Detect which cell encompasses the target text, then output its (X, Y) center coordinate. 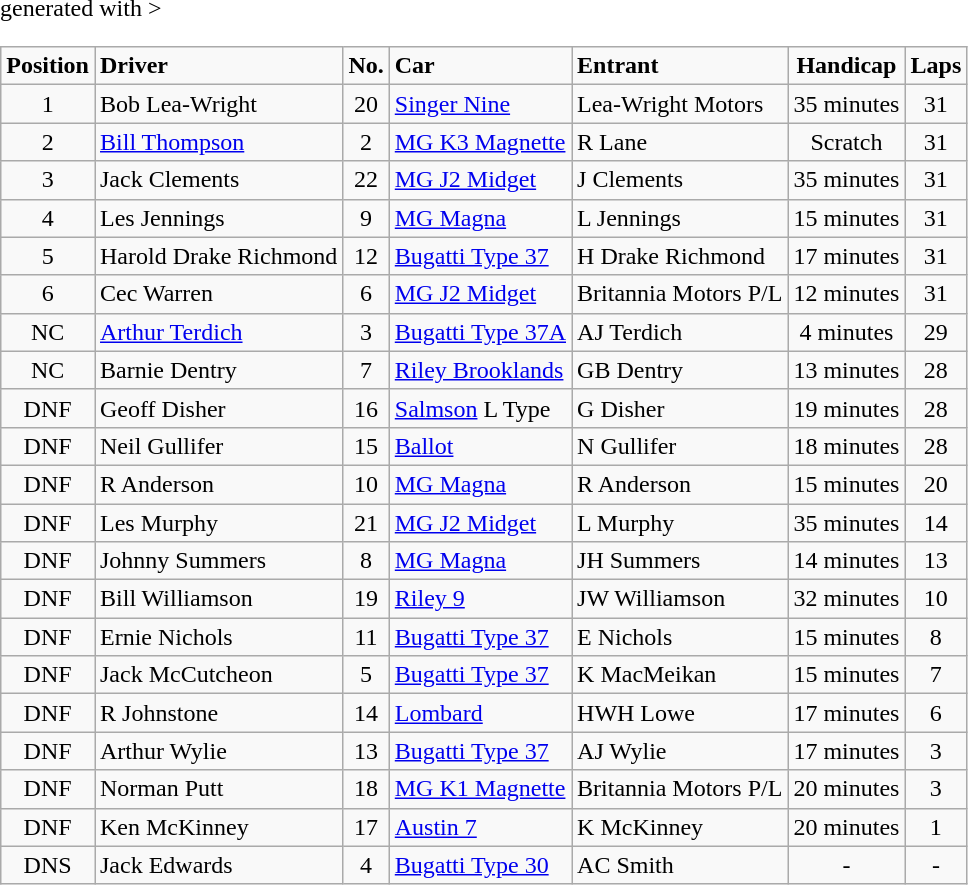
Laps (936, 66)
E Nichols (680, 637)
Bugatti Type 37A (480, 332)
Ken McKinney (218, 827)
JH Summers (680, 561)
Ernie Nichols (218, 637)
Lombard (480, 713)
Singer Nine (480, 104)
Norman Putt (218, 789)
19 (366, 599)
Geoff Disher (218, 408)
32 minutes (846, 599)
Johnny Summers (218, 561)
Scratch (846, 142)
Entrant (680, 66)
H Drake Richmond (680, 256)
AJ Terdich (680, 332)
Riley 9 (480, 599)
9 (366, 218)
No. (366, 66)
Driver (218, 66)
Jack McCutcheon (218, 675)
N Gullifer (680, 446)
AC Smith (680, 865)
MG K1 Magnette (480, 789)
Les Jennings (218, 218)
19 minutes (846, 408)
13 minutes (846, 370)
Les Murphy (218, 523)
K McKinney (680, 827)
MG K3 Magnette (480, 142)
Arthur Wylie (218, 751)
L Murphy (680, 523)
14 minutes (846, 561)
Jack Clements (218, 180)
12 minutes (846, 294)
G Disher (680, 408)
12 (366, 256)
Bugatti Type 30 (480, 865)
Bill Thompson (218, 142)
JW Williamson (680, 599)
22 (366, 180)
Handicap (846, 66)
Neil Gullifer (218, 446)
29 (936, 332)
DNS (48, 865)
Ballot (480, 446)
Lea-Wright Motors (680, 104)
Austin 7 (480, 827)
Arthur Terdich (218, 332)
Car (480, 66)
17 (366, 827)
Barnie Dentry (218, 370)
R Lane (680, 142)
Position (48, 66)
18 (366, 789)
AJ Wylie (680, 751)
J Clements (680, 180)
21 (366, 523)
Harold Drake Richmond (218, 256)
L Jennings (680, 218)
R Johnstone (218, 713)
HWH Lowe (680, 713)
Riley Brooklands (480, 370)
16 (366, 408)
18 minutes (846, 446)
Cec Warren (218, 294)
Bob Lea-Wright (218, 104)
GB Dentry (680, 370)
Salmson L Type (480, 408)
11 (366, 637)
15 (366, 446)
4 minutes (846, 332)
Bill Williamson (218, 599)
K MacMeikan (680, 675)
Jack Edwards (218, 865)
